Provide the (X, Y) coordinate of the cell's center where the given text is located.  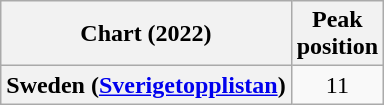
Peakposition (337, 34)
11 (337, 85)
Chart (2022) (146, 34)
Sweden (Sverigetopplistan) (146, 85)
